Capture the cell that displays the provided text and extract its (x, y) central coordinate. 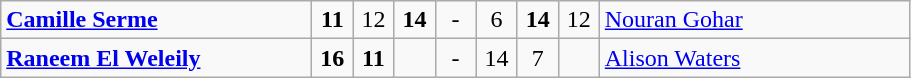
7 (538, 58)
Camille Serme (156, 20)
Raneem El Weleily (156, 58)
Nouran Gohar (754, 20)
6 (496, 20)
16 (332, 58)
Alison Waters (754, 58)
